Identify which cell holds the provided text, then report its (X, Y) central coordinate. 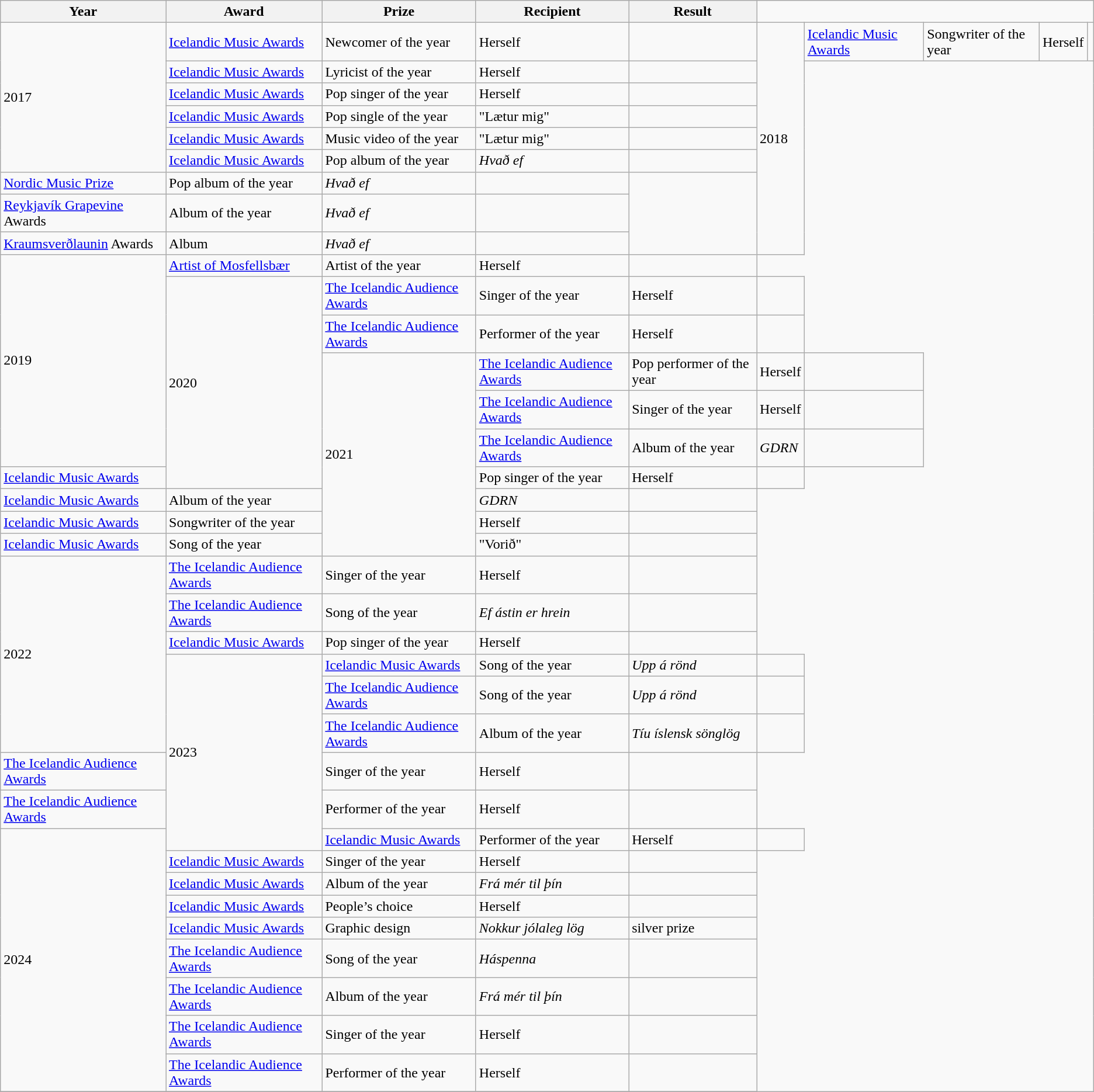
Kraumsverðlaunin Awards (83, 243)
Award (244, 12)
Lyricist of the year (399, 72)
2022 (83, 654)
2023 (244, 752)
2021 (399, 455)
Music video of the year (399, 138)
Result (693, 12)
2024 (83, 961)
Prize (399, 12)
Artist of the year (399, 265)
Pop single of the year (399, 116)
"Vorið" (552, 545)
2019 (83, 360)
Graphic design (399, 928)
Newcomer of the year (399, 42)
Nokkur jólaleg lög (552, 928)
Recipient (552, 12)
People’s choice (399, 906)
Nordic Music Prize (83, 183)
2020 (244, 382)
Tíu íslensk sönglög (693, 733)
silver prize (693, 928)
Album (244, 243)
Pop performer of the year (693, 372)
Year (83, 12)
2018 (781, 139)
Reykjavík Grapevine Awards (83, 213)
Háspenna (552, 958)
Artist of Mosfellsbær (244, 265)
2017 (83, 97)
Ef ástin er hrein (552, 612)
